Detect which cell encompasses the target text, then output its [X, Y] center coordinate. 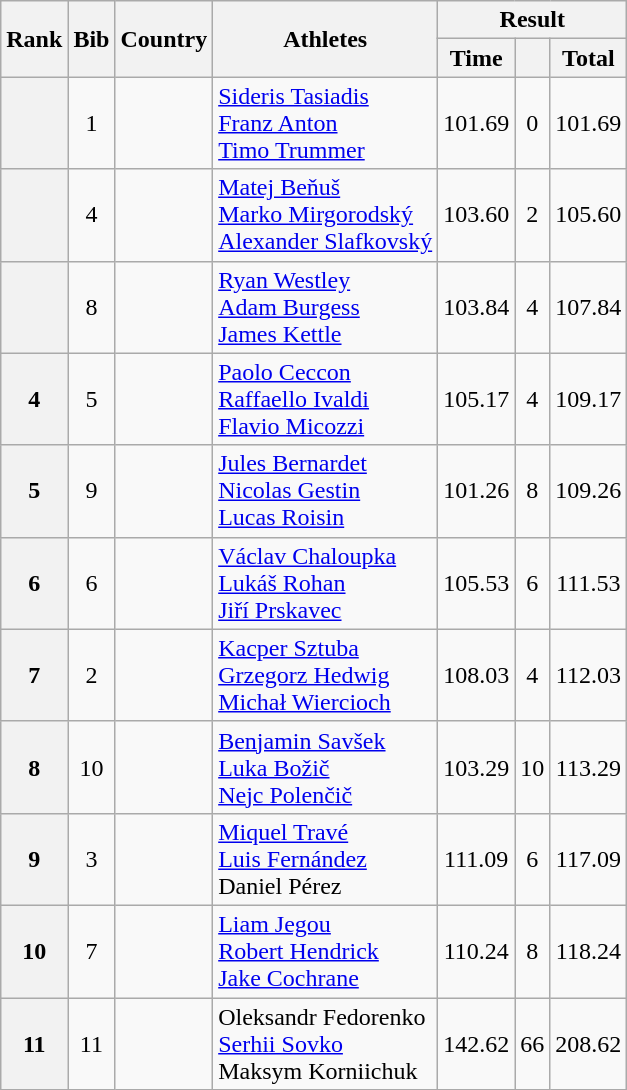
110.24 [476, 951]
Liam JegouRobert HendrickJake Cochrane [326, 951]
101.26 [476, 491]
Athletes [326, 39]
117.09 [588, 859]
105.60 [588, 215]
Rank [34, 39]
113.29 [588, 767]
109.26 [588, 491]
111.53 [588, 583]
112.03 [588, 675]
1 [92, 123]
103.29 [476, 767]
Country [164, 39]
Sideris TasiadisFranz AntonTimo Trummer [326, 123]
107.84 [588, 307]
Jules BernardetNicolas GestinLucas Roisin [326, 491]
109.17 [588, 399]
208.62 [588, 1044]
Benjamin SavšekLuka BožičNejc Polenčič [326, 767]
66 [532, 1044]
111.09 [476, 859]
103.60 [476, 215]
105.17 [476, 399]
142.62 [476, 1044]
0 [532, 123]
Total [588, 58]
Miquel TravéLuis FernándezDaniel Pérez [326, 859]
108.03 [476, 675]
105.53 [476, 583]
Bib [92, 39]
Time [476, 58]
Kacper SztubaGrzegorz HedwigMichał Wiercioch [326, 675]
Paolo CecconRaffaello IvaldiFlavio Micozzi [326, 399]
Matej BeňušMarko MirgorodskýAlexander Slafkovský [326, 215]
Václav ChaloupkaLukáš RohanJiří Prskavec [326, 583]
118.24 [588, 951]
3 [92, 859]
Ryan WestleyAdam BurgessJames Kettle [326, 307]
Oleksandr FedorenkoSerhii SovkoMaksym Korniichuk [326, 1044]
103.84 [476, 307]
Result [532, 20]
